Locate the cell with the specified text and output its [X, Y] center coordinate. 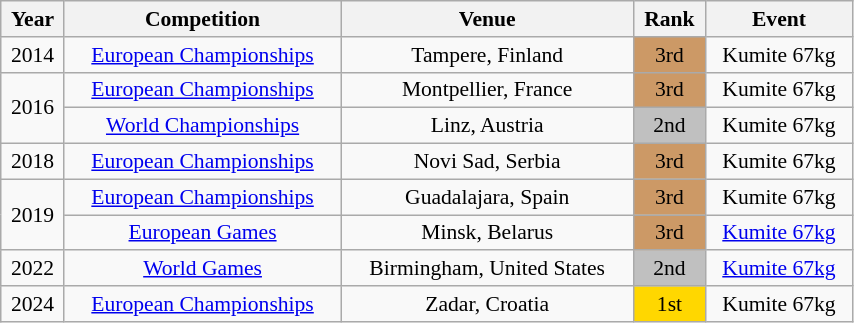
2022 [32, 269]
Linz, Austria [487, 126]
Novi Sad, Serbia [487, 162]
2024 [32, 304]
Year [32, 19]
2018 [32, 162]
Rank [669, 19]
World Championships [202, 126]
2016 [32, 108]
Minsk, Belarus [487, 233]
Guadalajara, Spain [487, 197]
Venue [487, 19]
European Games [202, 233]
Tampere, Finland [487, 55]
Event [778, 19]
Birmingham, United States [487, 269]
1st [669, 304]
World Games [202, 269]
Competition [202, 19]
2019 [32, 214]
Montpellier, France [487, 90]
Zadar, Croatia [487, 304]
2014 [32, 55]
